Determine the (X, Y) coordinate at the center of the cell enclosing the given text.  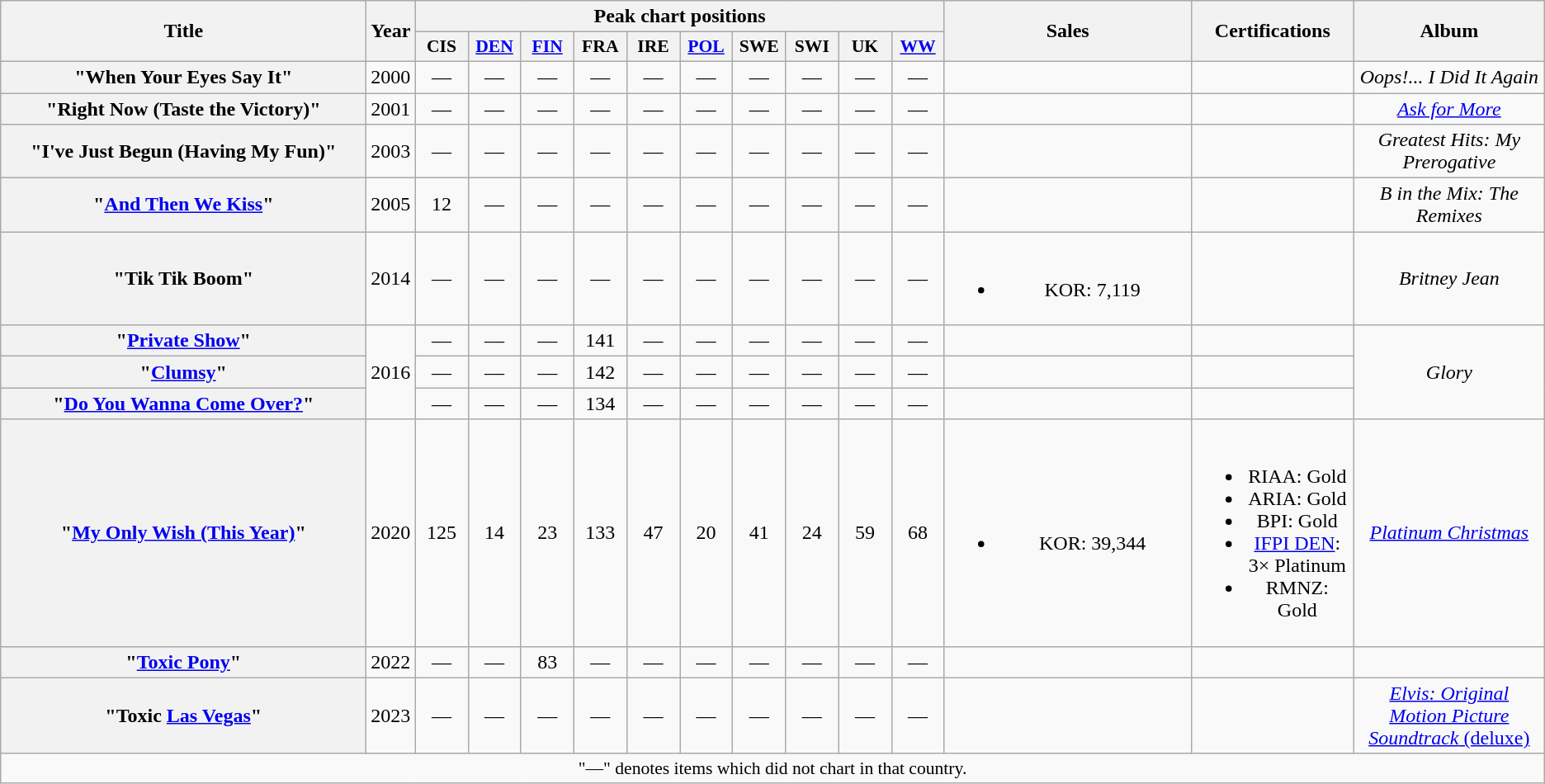
"Right Now (Taste the Victory)" (183, 108)
"When Your Eyes Say It" (183, 77)
12 (442, 205)
"Private Show" (183, 341)
"Do You Wanna Come Over?" (183, 404)
Britney Jean (1449, 279)
"Tik Tik Boom" (183, 279)
"Toxic Las Vegas" (183, 716)
Ask for More (1449, 108)
20 (706, 533)
Certifications (1273, 31)
2023 (391, 716)
UK (865, 47)
Platinum Christmas (1449, 533)
Elvis: Original Motion Picture Soundtrack (deluxe) (1449, 716)
WW (918, 47)
Year (391, 31)
142 (600, 372)
2020 (391, 533)
2022 (391, 662)
68 (918, 533)
POL (706, 47)
KOR: 39,344 (1068, 533)
"—" denotes items which did not chart in that country. (772, 768)
CIS (442, 47)
"And Then We Kiss" (183, 205)
134 (600, 404)
41 (759, 533)
B in the Mix: The Remixes (1449, 205)
SWI (812, 47)
Greatest Hits: My Prerogative (1449, 152)
FIN (547, 47)
"Toxic Pony" (183, 662)
2001 (391, 108)
2005 (391, 205)
Album (1449, 31)
Title (183, 31)
14 (494, 533)
2000 (391, 77)
SWE (759, 47)
KOR: 7,119 (1068, 279)
24 (812, 533)
Peak chart positions (680, 17)
83 (547, 662)
141 (600, 341)
DEN (494, 47)
23 (547, 533)
2016 (391, 372)
Sales (1068, 31)
Glory (1449, 372)
47 (653, 533)
"I've Just Begun (Having My Fun)" (183, 152)
125 (442, 533)
"Clumsy" (183, 372)
2003 (391, 152)
59 (865, 533)
IRE (653, 47)
133 (600, 533)
Oops!... I Did It Again (1449, 77)
FRA (600, 47)
RIAA: GoldARIA: GoldBPI: GoldIFPI DEN: 3× PlatinumRMNZ: Gold (1273, 533)
2014 (391, 279)
"My Only Wish (This Year)" (183, 533)
